For the text-containing cell, return its midpoint in (X, Y) coordinate format. 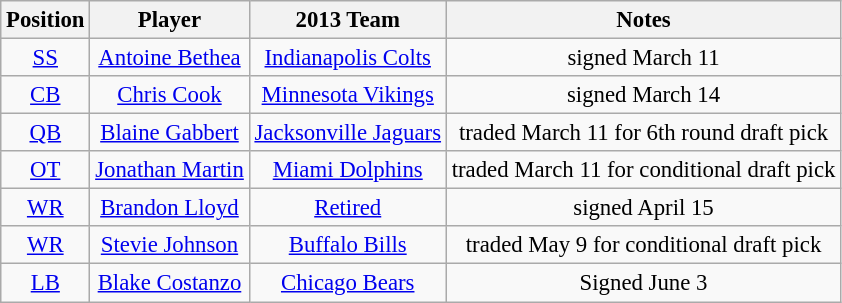
traded March 11 for conditional draft pick (643, 170)
CB (46, 95)
Brandon Lloyd (170, 208)
traded May 9 for conditional draft pick (643, 245)
Signed June 3 (643, 283)
Blaine Gabbert (170, 133)
Miami Dolphins (348, 170)
Position (46, 20)
Indianapolis Colts (348, 58)
LB (46, 283)
Blake Costanzo (170, 283)
Antoine Bethea (170, 58)
Player (170, 20)
traded March 11 for 6th round draft pick (643, 133)
SS (46, 58)
Chicago Bears (348, 283)
QB (46, 133)
OT (46, 170)
2013 Team (348, 20)
Notes (643, 20)
Jonathan Martin (170, 170)
Stevie Johnson (170, 245)
Buffalo Bills (348, 245)
signed March 11 (643, 58)
Chris Cook (170, 95)
Jacksonville Jaguars (348, 133)
Retired (348, 208)
Minnesota Vikings (348, 95)
signed April 15 (643, 208)
signed March 14 (643, 95)
